Capture the cell that displays the provided text and extract its [x, y] central coordinate. 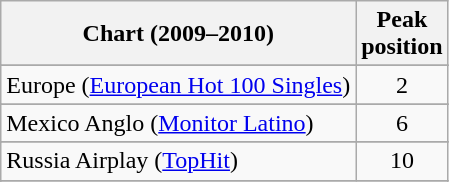
6 [402, 123]
2 [402, 85]
Chart (2009–2010) [178, 34]
10 [402, 161]
Mexico Anglo (Monitor Latino) [178, 123]
Europe (European Hot 100 Singles) [178, 85]
Russia Airplay (TopHit) [178, 161]
Peakposition [402, 34]
